Locate the cell with the specified text and output its [x, y] center coordinate. 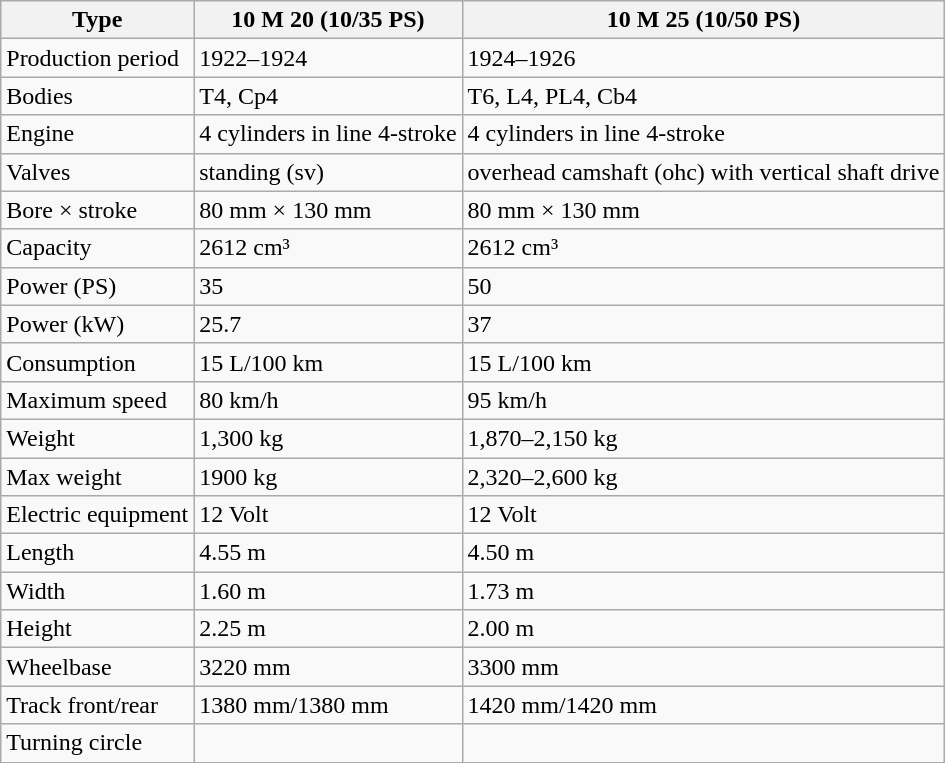
Weight [98, 438]
Max weight [98, 477]
10 M 20 (10/35 PS) [328, 20]
T4, Cp4 [328, 96]
10 M 25 (10/50 PS) [704, 20]
Engine [98, 134]
Consumption [98, 362]
Track front/rear [98, 705]
Width [98, 591]
T6, L4, PL4, Cb4 [704, 96]
Wheelbase [98, 667]
Power (PS) [98, 286]
1900 kg [328, 477]
1380 mm/1380 mm [328, 705]
overhead camshaft (ohc) with vertical shaft drive [704, 172]
2.25 m [328, 629]
1,870–2,150 kg [704, 438]
35 [328, 286]
standing (sv) [328, 172]
Maximum speed [98, 400]
1,300 kg [328, 438]
1922–1924 [328, 58]
50 [704, 286]
2.00 m [704, 629]
4.50 m [704, 553]
Bodies [98, 96]
Electric equipment [98, 515]
3300 mm [704, 667]
25.7 [328, 324]
Height [98, 629]
4.55 m [328, 553]
80 km/h [328, 400]
Valves [98, 172]
Power (kW) [98, 324]
Type [98, 20]
Bore × stroke [98, 210]
1924–1926 [704, 58]
Production period [98, 58]
Length [98, 553]
Turning circle [98, 743]
95 km/h [704, 400]
3220 mm [328, 667]
Capacity [98, 248]
2,320–2,600 kg [704, 477]
1.60 m [328, 591]
1420 mm/1420 mm [704, 705]
1.73 m [704, 591]
37 [704, 324]
